Detect which cell encompasses the target text, then output its [x, y] center coordinate. 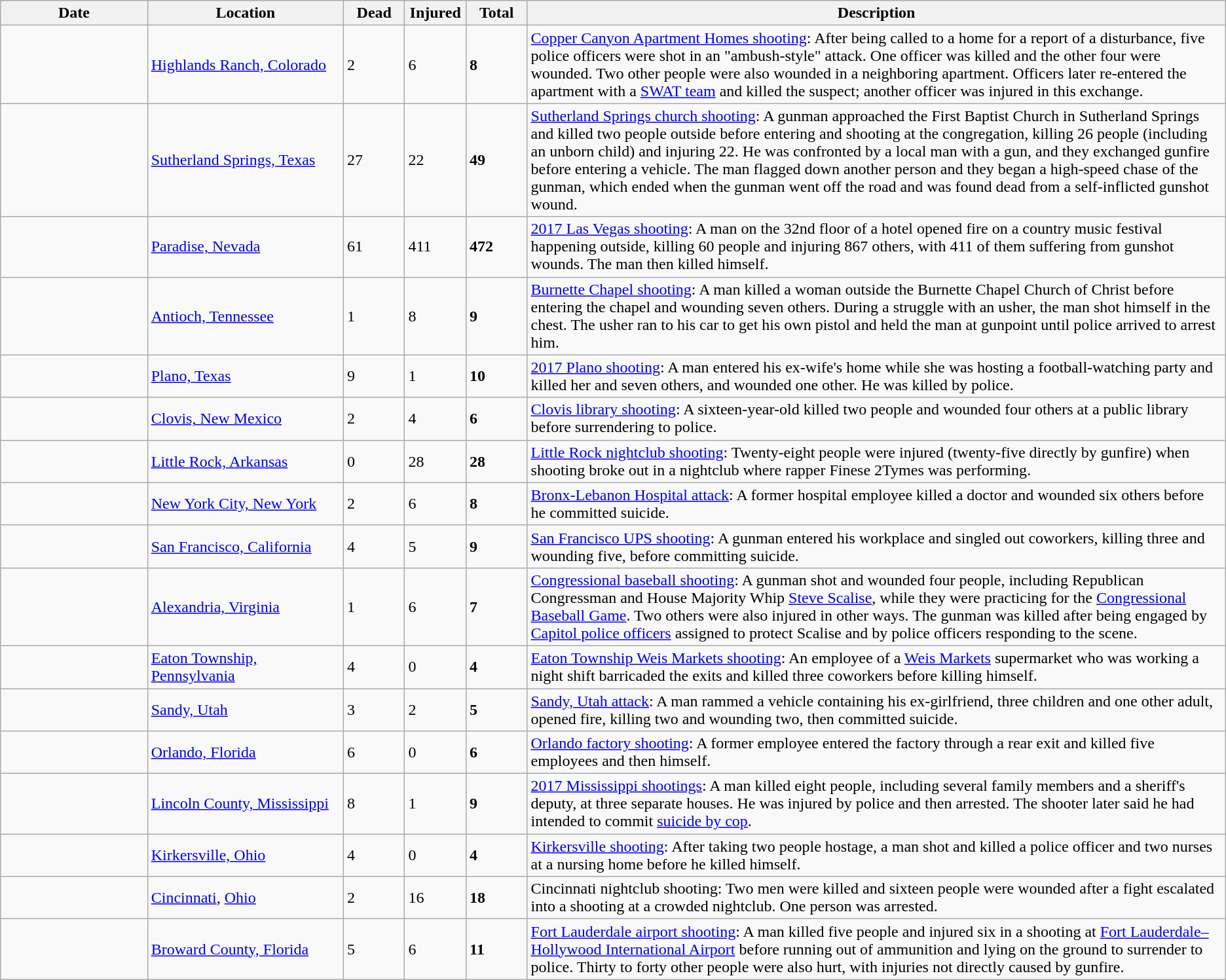
Bronx-Lebanon Hospital attack: A former hospital employee killed a doctor and wounded six others before he committed suicide. [876, 504]
Orlando factory shooting: A former employee entered the factory through a rear exit and killed five employees and then himself. [876, 753]
Total [496, 13]
Antioch, Tennessee [245, 316]
San Francisco UPS shooting: A gunman entered his workplace and singled out coworkers, killing three and wounding five, before committing suicide. [876, 546]
Eaton Township, Pennsylvania [245, 666]
Clovis, New Mexico [245, 419]
New York City, New York [245, 504]
10 [496, 376]
Sutherland Springs, Texas [245, 160]
Dead [374, 13]
Kirkersville, Ohio [245, 855]
Clovis library shooting: A sixteen-year-old killed two people and wounded four others at a public library before surrendering to police. [876, 419]
Broward County, Florida [245, 949]
Location [245, 13]
411 [436, 247]
Sandy, Utah [245, 710]
49 [496, 160]
Alexandria, Virginia [245, 606]
Little Rock, Arkansas [245, 461]
11 [496, 949]
18 [496, 898]
Cincinnati, Ohio [245, 898]
Description [876, 13]
472 [496, 247]
7 [496, 606]
Date [74, 13]
Orlando, Florida [245, 753]
27 [374, 160]
16 [436, 898]
Highlands Ranch, Colorado [245, 64]
San Francisco, California [245, 546]
22 [436, 160]
Lincoln County, Mississippi [245, 804]
Plano, Texas [245, 376]
Paradise, Nevada [245, 247]
3 [374, 710]
61 [374, 247]
Injured [436, 13]
